Identify which cell holds the provided text, then report its (X, Y) central coordinate. 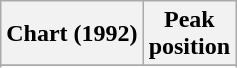
Peakposition (189, 34)
Chart (1992) (72, 34)
